Scan for the cell matching the given text and deliver its (x, y) coordinate at center. 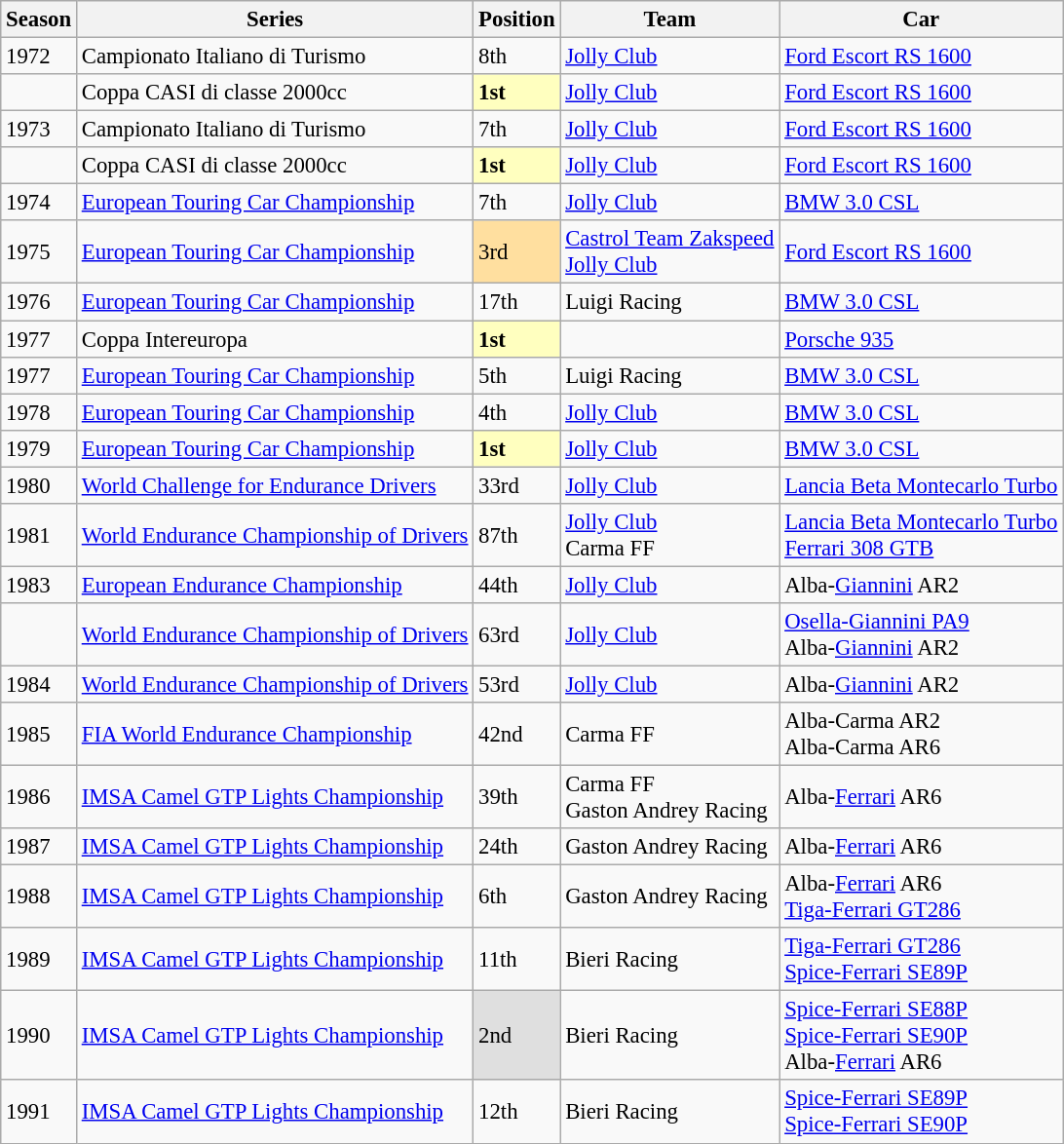
87th (516, 536)
1988 (39, 896)
Series (275, 19)
1983 (39, 585)
8th (516, 57)
Position (516, 19)
Lancia Beta Montecarlo TurboFerrari 308 GTB (922, 536)
1979 (39, 448)
European Endurance Championship (275, 585)
1973 (39, 130)
42nd (516, 735)
Season (39, 19)
Tiga-Ferrari GT286Spice-Ferrari SE89P (922, 959)
1989 (39, 959)
Castrol Team ZakspeedJolly Club (670, 251)
Car (922, 19)
12th (516, 1113)
1980 (39, 485)
1985 (39, 735)
53rd (516, 684)
Lancia Beta Montecarlo Turbo (922, 485)
11th (516, 959)
1990 (39, 1036)
24th (516, 847)
Spice-Ferrari SE88PSpice-Ferrari SE90P Alba-Ferrari AR6 (922, 1036)
1991 (39, 1113)
Coppa Intereuropa (275, 339)
1976 (39, 302)
Osella-Giannini PA9 Alba-Giannini AR2 (922, 635)
17th (516, 302)
FIA World Endurance Championship (275, 735)
63rd (516, 635)
Jolly ClubCarma FF (670, 536)
1987 (39, 847)
3rd (516, 251)
2nd (516, 1036)
1975 (39, 251)
1984 (39, 684)
Team (670, 19)
1972 (39, 57)
6th (516, 896)
1981 (39, 536)
Alba-Ferrari AR6Tiga-Ferrari GT286 (922, 896)
5th (516, 375)
1974 (39, 203)
1978 (39, 412)
1986 (39, 797)
Carma FFGaston Andrey Racing (670, 797)
4th (516, 412)
44th (516, 585)
33rd (516, 485)
Porsche 935 (922, 339)
Alba-Carma AR2Alba-Carma AR6 (922, 735)
Carma FF (670, 735)
Spice-Ferrari SE89PSpice-Ferrari SE90P (922, 1113)
World Challenge for Endurance Drivers (275, 485)
39th (516, 797)
